Return the (X, Y) coordinate for the center point of the cell that contains the specified text.  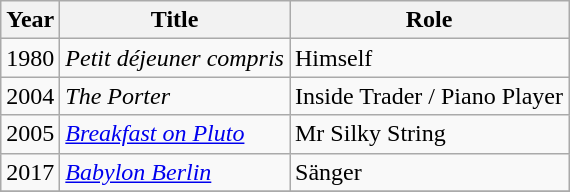
Babylon Berlin (175, 172)
2005 (30, 134)
2017 (30, 172)
Himself (430, 58)
2004 (30, 96)
Title (175, 20)
Inside Trader / Piano Player (430, 96)
Sänger (430, 172)
Breakfast on Pluto (175, 134)
1980 (30, 58)
Role (430, 20)
The Porter (175, 96)
Mr Silky String (430, 134)
Petit déjeuner compris (175, 58)
Year (30, 20)
